Scan for the cell matching the given text and deliver its [X, Y] coordinate at center. 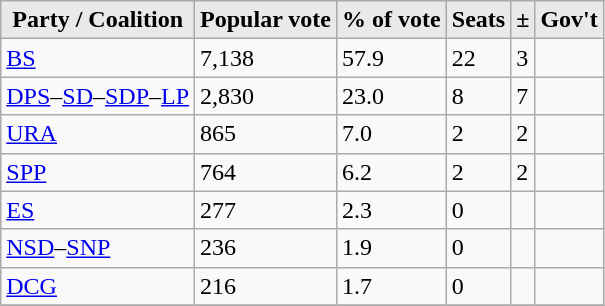
764 [266, 172]
Party / Coalition [98, 20]
1.7 [392, 286]
22 [478, 58]
NSD–SNP [98, 248]
277 [266, 210]
6.2 [392, 172]
2.3 [392, 210]
1.9 [392, 248]
57.9 [392, 58]
SPP [98, 172]
Popular vote [266, 20]
865 [266, 134]
7 [523, 96]
BS [98, 58]
23.0 [392, 96]
236 [266, 248]
Seats [478, 20]
7,138 [266, 58]
DCG [98, 286]
8 [478, 96]
DPS–SD–SDP–LP [98, 96]
± [523, 20]
2,830 [266, 96]
7.0 [392, 134]
% of vote [392, 20]
URA [98, 134]
216 [266, 286]
Gov't [569, 20]
3 [523, 58]
ES [98, 210]
